Identify which cell holds the provided text, then report its (x, y) central coordinate. 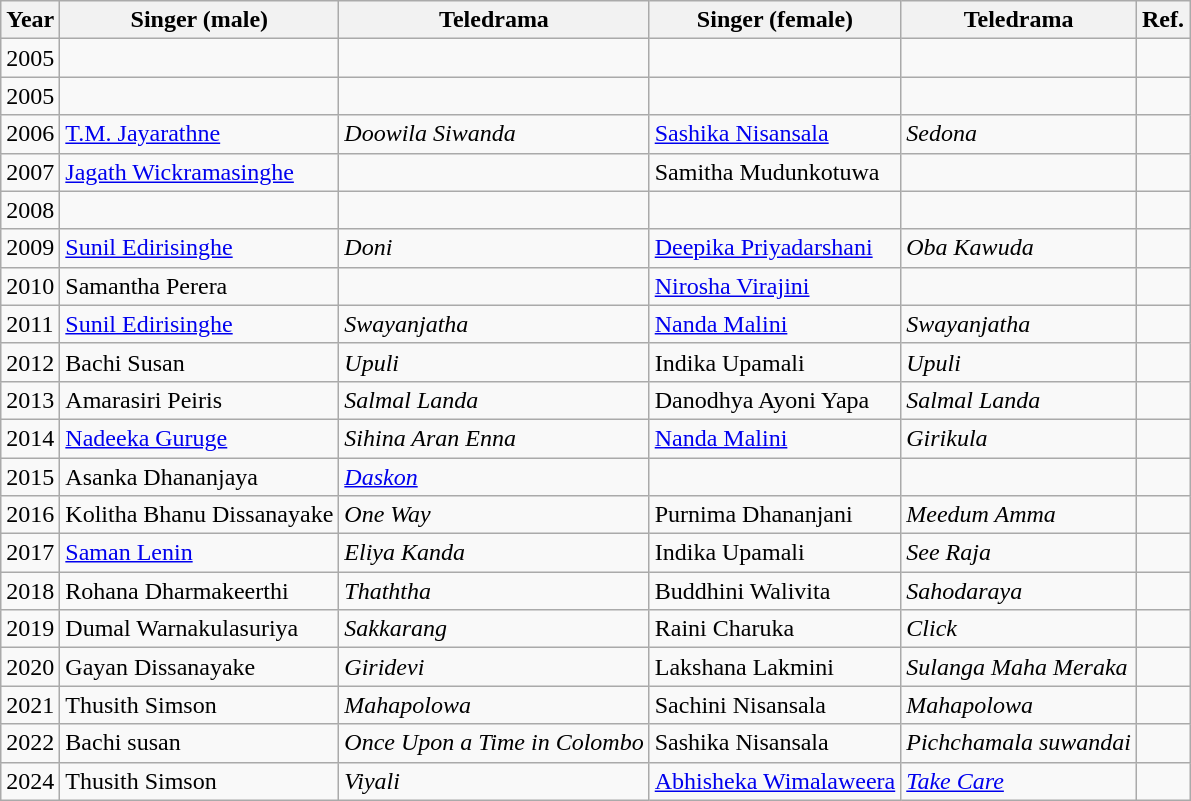
Take Care (1019, 781)
Click (1019, 629)
Doowila Siwanda (494, 134)
Giridevi (494, 667)
Bachi susan (200, 743)
Eliya Kanda (494, 553)
See Raja (1019, 553)
Doni (494, 248)
2010 (30, 286)
Daskon (494, 477)
Abhisheka Wimalaweera (775, 781)
Sakkarang (494, 629)
Viyali (494, 781)
Amarasiri Peiris (200, 400)
Asanka Dhananjaya (200, 477)
Singer (female) (775, 20)
Saman Lenin (200, 553)
Year (30, 20)
2020 (30, 667)
Once Upon a Time in Colombo (494, 743)
2007 (30, 172)
Danodhya Ayoni Yapa (775, 400)
T.M. Jayarathne (200, 134)
Thaththa (494, 591)
Sedona (1019, 134)
Dumal Warnakulasuriya (200, 629)
Nirosha Virajini (775, 286)
Sahodaraya (1019, 591)
2011 (30, 324)
Raini Charuka (775, 629)
2009 (30, 248)
Singer (male) (200, 20)
Sulanga Maha Meraka (1019, 667)
2018 (30, 591)
Nadeeka Guruge (200, 438)
Samantha Perera (200, 286)
Gayan Dissanayake (200, 667)
Girikula (1019, 438)
2019 (30, 629)
2021 (30, 705)
Jagath Wickramasinghe (200, 172)
2012 (30, 362)
2017 (30, 553)
Ref. (1162, 20)
Meedum Amma (1019, 515)
Pichchamala suwandai (1019, 743)
2022 (30, 743)
Sachini Nisansala (775, 705)
One Way (494, 515)
Buddhini Walivita (775, 591)
Samitha Mudunkotuwa (775, 172)
Oba Kawuda (1019, 248)
2024 (30, 781)
Bachi Susan (200, 362)
2014 (30, 438)
2013 (30, 400)
Purnima Dhananjani (775, 515)
2015 (30, 477)
Kolitha Bhanu Dissanayake (200, 515)
Deepika Priyadarshani (775, 248)
Lakshana Lakmini (775, 667)
Sihina Aran Enna (494, 438)
2008 (30, 210)
Rohana Dharmakeerthi (200, 591)
2006 (30, 134)
2016 (30, 515)
